Capture the cell that displays the provided text and extract its [X, Y] central coordinate. 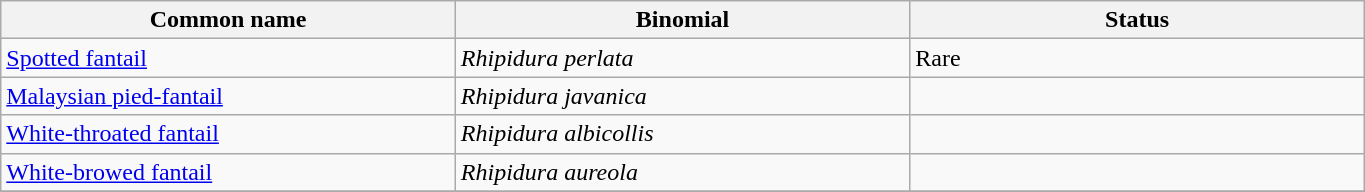
Status [1138, 20]
Spotted fantail [228, 58]
Binomial [682, 20]
White-browed fantail [228, 172]
Common name [228, 20]
Rhipidura aureola [682, 172]
Rhipidura javanica [682, 96]
Malaysian pied-fantail [228, 96]
Rhipidura perlata [682, 58]
White-throated fantail [228, 134]
Rhipidura albicollis [682, 134]
Rare [1138, 58]
